Return [X, Y] of the center of cell containing provided text 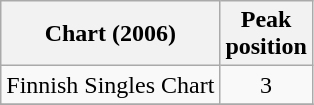
3 [266, 85]
Peak position [266, 34]
Finnish Singles Chart [110, 85]
Chart (2006) [110, 34]
